Return the (X, Y) coordinate for the center point of the cell that contains the specified text.  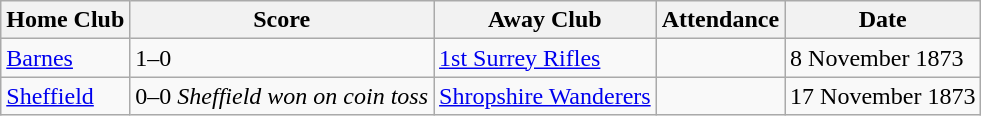
Shropshire Wanderers (546, 96)
Score (282, 20)
Away Club (546, 20)
Attendance (720, 20)
1st Surrey Rifles (546, 58)
Barnes (66, 58)
8 November 1873 (883, 58)
17 November 1873 (883, 96)
0–0 Sheffield won on coin toss (282, 96)
Home Club (66, 20)
1–0 (282, 58)
Sheffield (66, 96)
Date (883, 20)
